Return the [x, y] coordinate for the center point of the cell that contains the specified text.  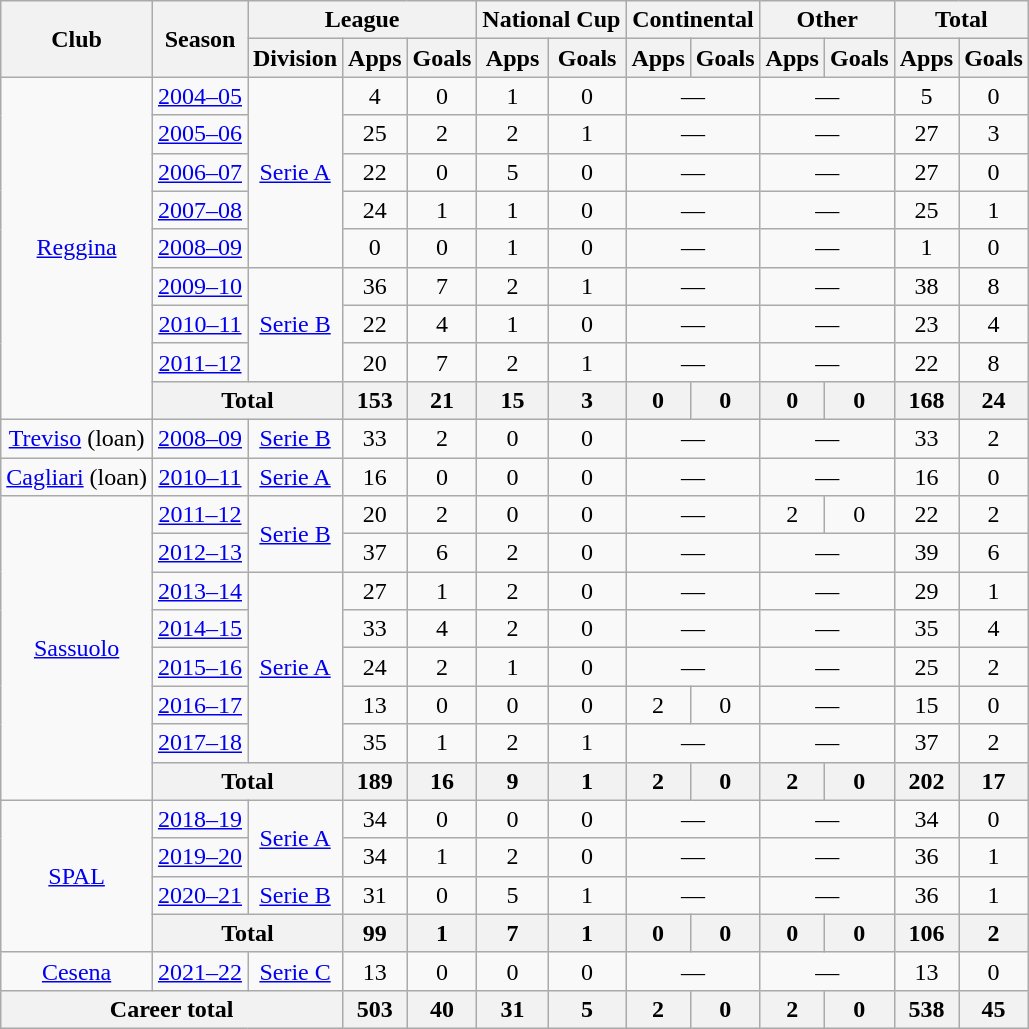
2016–17 [200, 705]
189 [375, 781]
2007–08 [200, 210]
106 [926, 933]
Division [296, 58]
National Cup [552, 20]
23 [926, 324]
Cagliari (loan) [77, 477]
2019–20 [200, 857]
45 [994, 1009]
39 [926, 553]
2018–19 [200, 819]
2005–06 [200, 134]
Sassuolo [77, 648]
2017–18 [200, 743]
2021–22 [200, 971]
40 [442, 1009]
9 [513, 781]
2015–16 [200, 667]
21 [442, 400]
153 [375, 400]
202 [926, 781]
Other [827, 20]
Career total [172, 1009]
Club [77, 39]
29 [926, 591]
17 [994, 781]
League [362, 20]
2014–15 [200, 629]
2013–14 [200, 591]
Continental [693, 20]
2020–21 [200, 895]
2004–05 [200, 96]
2006–07 [200, 172]
Cesena [77, 971]
Season [200, 39]
2009–10 [200, 286]
SPAL [77, 876]
503 [375, 1009]
99 [375, 933]
168 [926, 400]
Serie C [296, 971]
2012–13 [200, 553]
Reggina [77, 248]
538 [926, 1009]
Treviso (loan) [77, 438]
38 [926, 286]
